Detect which cell encompasses the target text, then output its (x, y) center coordinate. 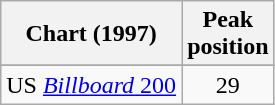
Peakposition (228, 34)
29 (228, 85)
US Billboard 200 (92, 85)
Chart (1997) (92, 34)
